Determine the (X, Y) coordinate at the center of the cell enclosing the given text.  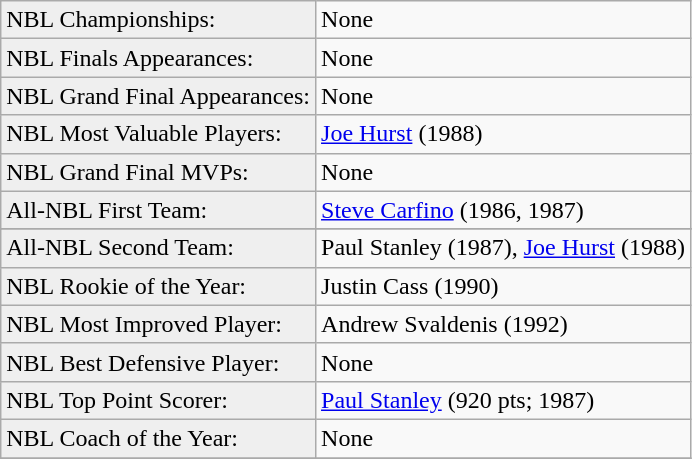
All-NBL First Team: (158, 210)
Steve Carfino (1986, 1987) (504, 210)
NBL Most Improved Player: (158, 324)
Justin Cass (1990) (504, 286)
NBL Best Defensive Player: (158, 362)
NBL Grand Final Appearances: (158, 96)
Joe Hurst (1988) (504, 134)
Andrew Svaldenis (1992) (504, 324)
All-NBL Second Team: (158, 248)
NBL Top Point Scorer: (158, 400)
Paul Stanley (1987), Joe Hurst (1988) (504, 248)
NBL Coach of the Year: (158, 438)
Paul Stanley (920 pts; 1987) (504, 400)
NBL Rookie of the Year: (158, 286)
NBL Finals Appearances: (158, 58)
NBL Championships: (158, 20)
NBL Most Valuable Players: (158, 134)
NBL Grand Final MVPs: (158, 172)
